Determine the [x, y] coordinate at the center of the cell enclosing the given text.  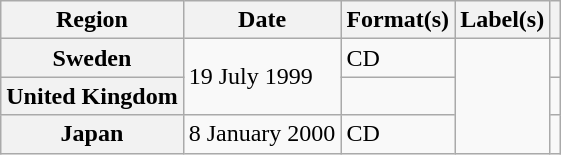
Label(s) [502, 20]
Japan [92, 134]
Sweden [92, 58]
Date [262, 20]
Region [92, 20]
19 July 1999 [262, 77]
United Kingdom [92, 96]
Format(s) [398, 20]
8 January 2000 [262, 134]
